Locate the cell with the specified text and output its (X, Y) center coordinate. 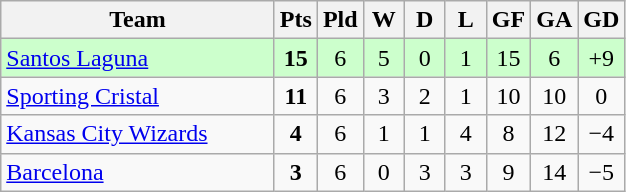
Santos Laguna (138, 58)
D (424, 20)
12 (554, 134)
Sporting Cristal (138, 96)
Team (138, 20)
Pts (296, 20)
W (384, 20)
GD (602, 20)
14 (554, 172)
Barcelona (138, 172)
GA (554, 20)
+9 (602, 58)
9 (508, 172)
5 (384, 58)
2 (424, 96)
11 (296, 96)
−4 (602, 134)
−5 (602, 172)
8 (508, 134)
GF (508, 20)
Pld (340, 20)
Kansas City Wizards (138, 134)
L (466, 20)
